Determine the (X, Y) coordinate at the center of the cell enclosing the given text.  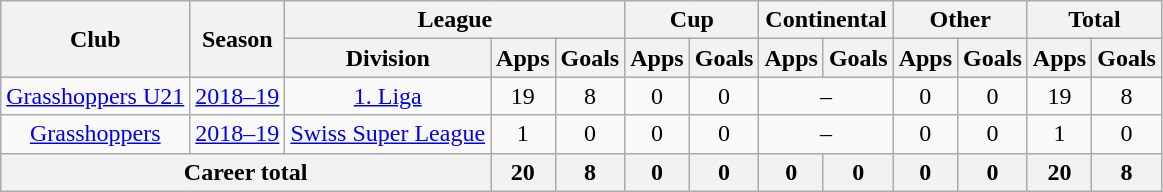
Continental (826, 20)
Career total (246, 172)
Division (388, 58)
Season (238, 39)
Swiss Super League (388, 134)
Total (1094, 20)
1. Liga (388, 96)
Other (960, 20)
Grasshoppers U21 (96, 96)
Club (96, 39)
Grasshoppers (96, 134)
Cup (692, 20)
League (455, 20)
